Scan for the cell matching the given text and deliver its [x, y] coordinate at center. 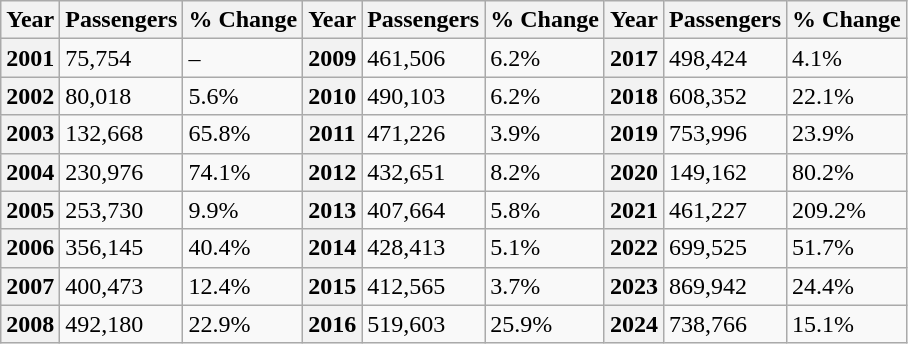
2019 [634, 134]
471,226 [424, 134]
74.1% [243, 172]
23.9% [847, 134]
2009 [332, 58]
5.1% [545, 248]
608,352 [726, 96]
24.4% [847, 286]
2018 [634, 96]
2013 [332, 210]
– [243, 58]
5.8% [545, 210]
428,413 [424, 248]
400,473 [122, 286]
2008 [30, 324]
2021 [634, 210]
492,180 [122, 324]
2016 [332, 324]
149,162 [726, 172]
2012 [332, 172]
3.7% [545, 286]
2023 [634, 286]
230,976 [122, 172]
22.1% [847, 96]
40.4% [243, 248]
51.7% [847, 248]
753,996 [726, 134]
2010 [332, 96]
461,227 [726, 210]
432,651 [424, 172]
498,424 [726, 58]
738,766 [726, 324]
5.6% [243, 96]
80,018 [122, 96]
22.9% [243, 324]
2001 [30, 58]
2005 [30, 210]
461,506 [424, 58]
2014 [332, 248]
2003 [30, 134]
4.1% [847, 58]
8.2% [545, 172]
9.9% [243, 210]
12.4% [243, 286]
869,942 [726, 286]
209.2% [847, 210]
75,754 [122, 58]
25.9% [545, 324]
2002 [30, 96]
2007 [30, 286]
253,730 [122, 210]
132,668 [122, 134]
15.1% [847, 324]
2006 [30, 248]
412,565 [424, 286]
2017 [634, 58]
490,103 [424, 96]
2004 [30, 172]
699,525 [726, 248]
2022 [634, 248]
519,603 [424, 324]
80.2% [847, 172]
356,145 [122, 248]
3.9% [545, 134]
2020 [634, 172]
407,664 [424, 210]
2015 [332, 286]
2011 [332, 134]
65.8% [243, 134]
2024 [634, 324]
